Capture the cell that displays the provided text and extract its [X, Y] central coordinate. 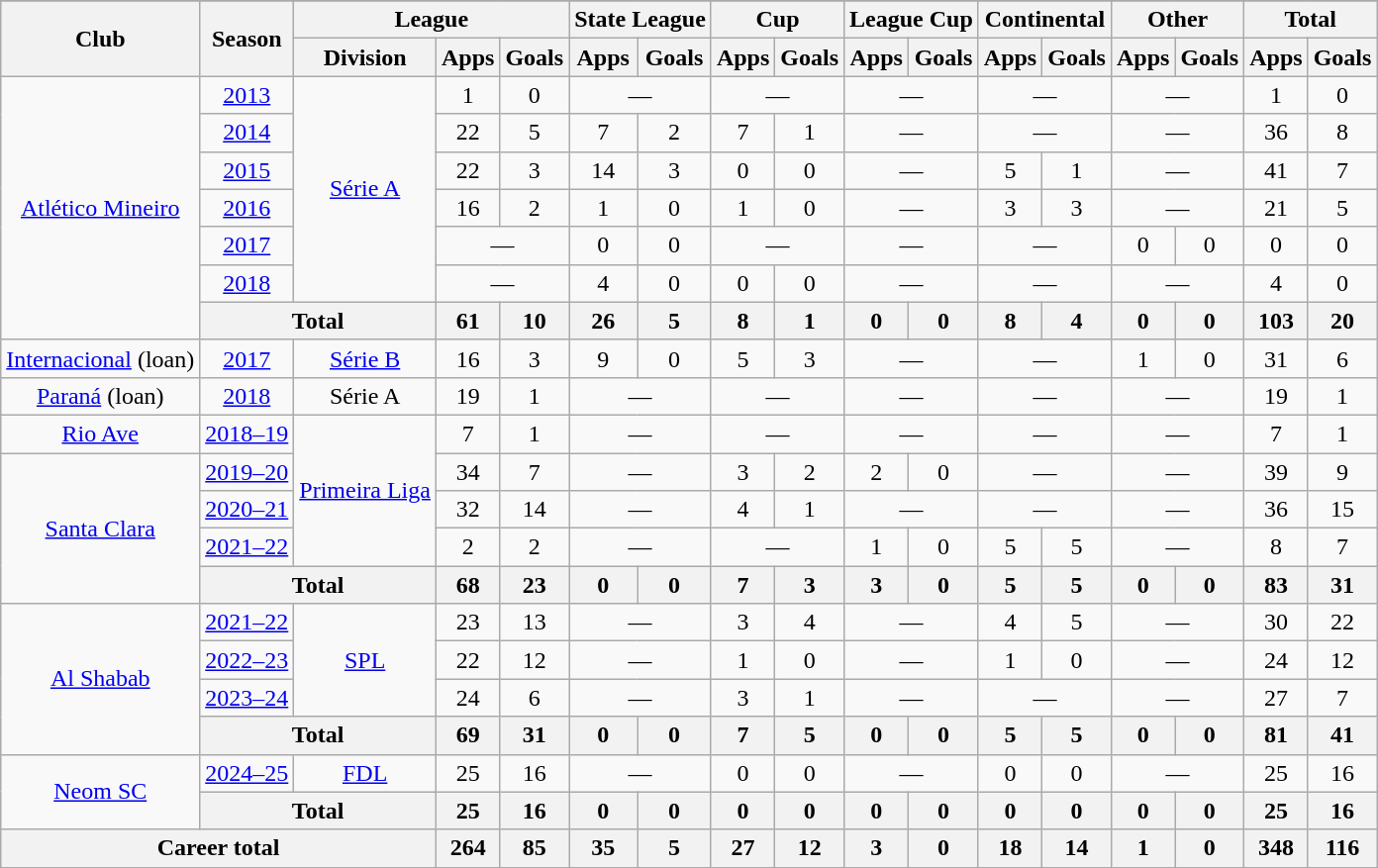
85 [535, 848]
68 [467, 585]
FDL [365, 773]
264 [467, 848]
2022–23 [247, 660]
2024–25 [247, 773]
Season [247, 39]
League Cup [912, 20]
Career total [219, 848]
Atlético Mineiro [101, 208]
2016 [247, 208]
21 [1276, 208]
Primeira Liga [365, 490]
Club [101, 39]
20 [1342, 321]
League [432, 20]
116 [1342, 848]
18 [1010, 848]
30 [1276, 623]
34 [467, 472]
SPL [365, 660]
Al Shabab [101, 679]
348 [1276, 848]
15 [1342, 510]
26 [604, 321]
103 [1276, 321]
2020–21 [247, 510]
Cup [777, 20]
Santa Clara [101, 529]
2018–19 [247, 434]
81 [1276, 735]
Rio Ave [101, 434]
Paraná (loan) [101, 396]
13 [535, 623]
61 [467, 321]
10 [535, 321]
2015 [247, 170]
Internacional (loan) [101, 358]
2019–20 [247, 472]
Neom SC [101, 792]
Other [1177, 20]
39 [1276, 472]
2013 [247, 95]
Division [365, 57]
83 [1276, 585]
Série B [365, 358]
2014 [247, 133]
Continental [1044, 20]
State League [640, 20]
69 [467, 735]
2023–24 [247, 698]
35 [604, 848]
32 [467, 510]
